Capture the cell that displays the provided text and extract its (X, Y) central coordinate. 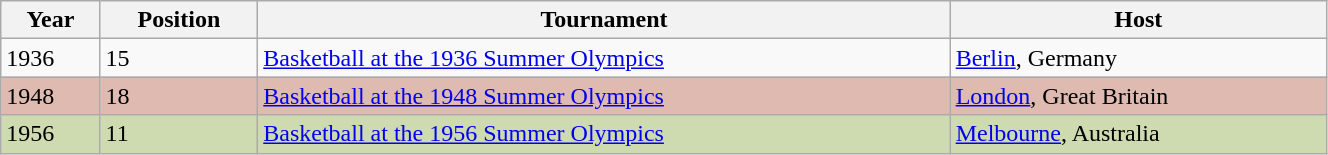
18 (179, 96)
Host (1138, 20)
1936 (50, 58)
Berlin, Germany (1138, 58)
Melbourne, Australia (1138, 134)
Basketball at the 1956 Summer Olympics (604, 134)
1948 (50, 96)
15 (179, 58)
Position (179, 20)
Basketball at the 1936 Summer Olympics (604, 58)
Tournament (604, 20)
Basketball at the 1948 Summer Olympics (604, 96)
11 (179, 134)
Year (50, 20)
1956 (50, 134)
London, Great Britain (1138, 96)
